Capture the cell that displays the provided text and extract its (x, y) central coordinate. 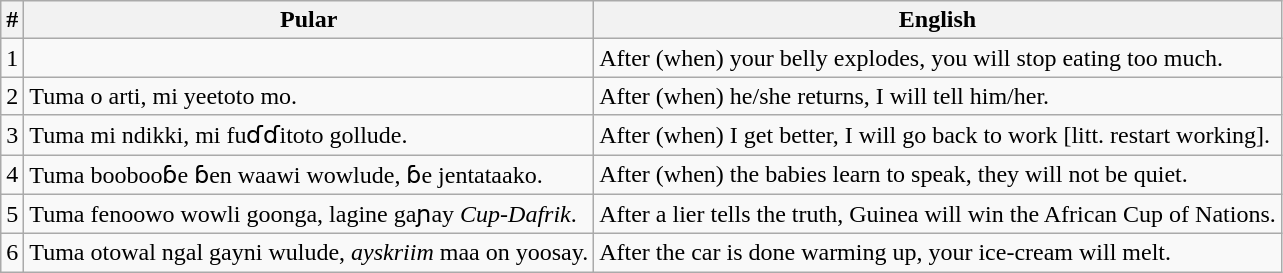
# (12, 20)
After (when) I get better, I will go back to work [litt. restart working]. (938, 135)
5 (12, 214)
Tuma boobooɓe ɓen waawi wowlude, ɓe jentataako. (309, 174)
Tuma otowal ngal gayni wulude, ayskriim maa on yoosay. (309, 253)
Tuma fenoowo wowli goonga, lagine gaɲay Cup-Dafrik. (309, 214)
Pular (309, 20)
After the car is done warming up, your ice-cream will melt. (938, 253)
6 (12, 253)
Tuma o arti, mi yeetoto mo. (309, 96)
After a lier tells the truth, Guinea will win the African Cup of Nations. (938, 214)
After (when) the babies learn to speak, they will not be quiet. (938, 174)
English (938, 20)
1 (12, 58)
After (when) your belly explodes, you will stop eating too much. (938, 58)
2 (12, 96)
After (when) he/she returns, I will tell him/her. (938, 96)
Tuma mi ndikki, mi fuɗɗitoto gollude. (309, 135)
4 (12, 174)
3 (12, 135)
